Scan for the cell matching the given text and deliver its [X, Y] coordinate at center. 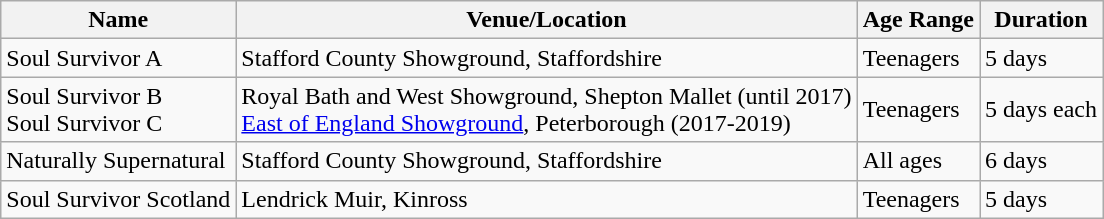
5 days each [1042, 110]
Soul Survivor Scotland [118, 199]
Duration [1042, 20]
Soul Survivor BSoul Survivor C [118, 110]
Name [118, 20]
All ages [918, 161]
Naturally Supernatural [118, 161]
Lendrick Muir, Kinross [546, 199]
Age Range [918, 20]
Venue/Location [546, 20]
6 days [1042, 161]
Soul Survivor A [118, 58]
Royal Bath and West Showground, Shepton Mallet (until 2017)East of England Showground, Peterborough (2017-2019) [546, 110]
